Scan for the cell matching the given text and deliver its [x, y] coordinate at center. 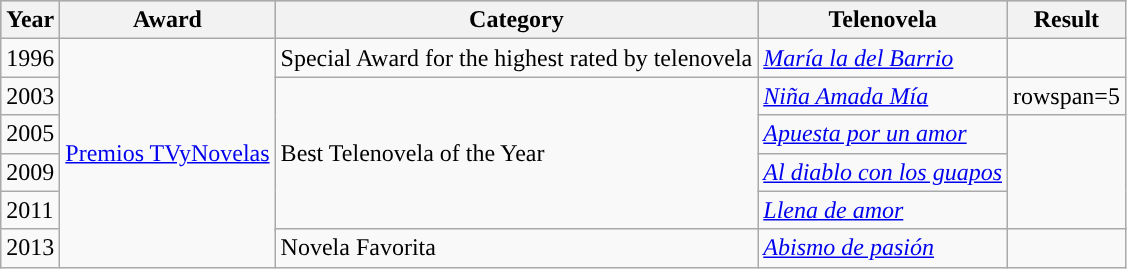
Abismo de pasión [883, 248]
Premios TVyNovelas [168, 153]
Al diablo con los guapos [883, 172]
Category [516, 20]
Apuesta por un amor [883, 134]
Year [30, 20]
rowspan=5 [1067, 96]
2005 [30, 134]
Niña Amada Mía [883, 96]
Award [168, 20]
Result [1067, 20]
1996 [30, 58]
2009 [30, 172]
María la del Barrio [883, 58]
2011 [30, 210]
Llena de amor [883, 210]
2013 [30, 248]
2003 [30, 96]
Novela Favorita [516, 248]
Special Award for the highest rated by telenovela [516, 58]
Best Telenovela of the Year [516, 153]
Telenovela [883, 20]
